Find where the given text appears and provide that cell's center as [X, Y] coordinate. 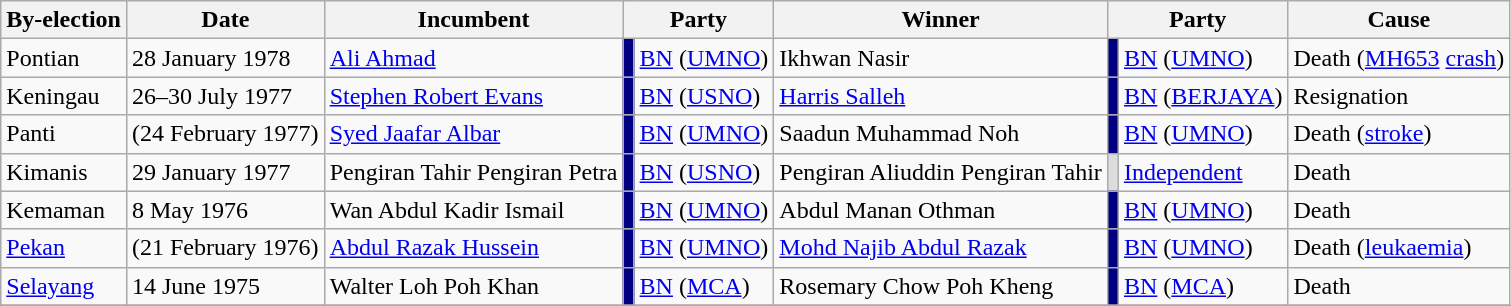
Pontian [64, 58]
Wan Abdul Kadir Ismail [474, 210]
Saadun Muhammad Noh [941, 134]
28 January 1978 [225, 58]
By-election [64, 20]
14 June 1975 [225, 286]
Pengiran Aliuddin Pengiran Tahir [941, 172]
Resignation [1399, 96]
29 January 1977 [225, 172]
Ikhwan Nasir [941, 58]
Syed Jaafar Albar [474, 134]
Kemaman [64, 210]
26–30 July 1977 [225, 96]
Ali Ahmad [474, 58]
Kimanis [64, 172]
Winner [941, 20]
Walter Loh Poh Khan [474, 286]
BN (BERJAYA) [1203, 96]
Death (MH653 crash) [1399, 58]
Pekan [64, 248]
(24 February 1977) [225, 134]
Stephen Robert Evans [474, 96]
Panti [64, 134]
8 May 1976 [225, 210]
Pengiran Tahir Pengiran Petra [474, 172]
Incumbent [474, 20]
Selayang [64, 286]
Rosemary Chow Poh Kheng [941, 286]
Date [225, 20]
Abdul Razak Hussein [474, 248]
Mohd Najib Abdul Razak [941, 248]
Abdul Manan Othman [941, 210]
Harris Salleh [941, 96]
Keningau [64, 96]
(21 February 1976) [225, 248]
Death (leukaemia) [1399, 248]
Death (stroke) [1399, 134]
Cause [1399, 20]
Independent [1203, 172]
